Locate the cell with the specified text and output its (X, Y) center coordinate. 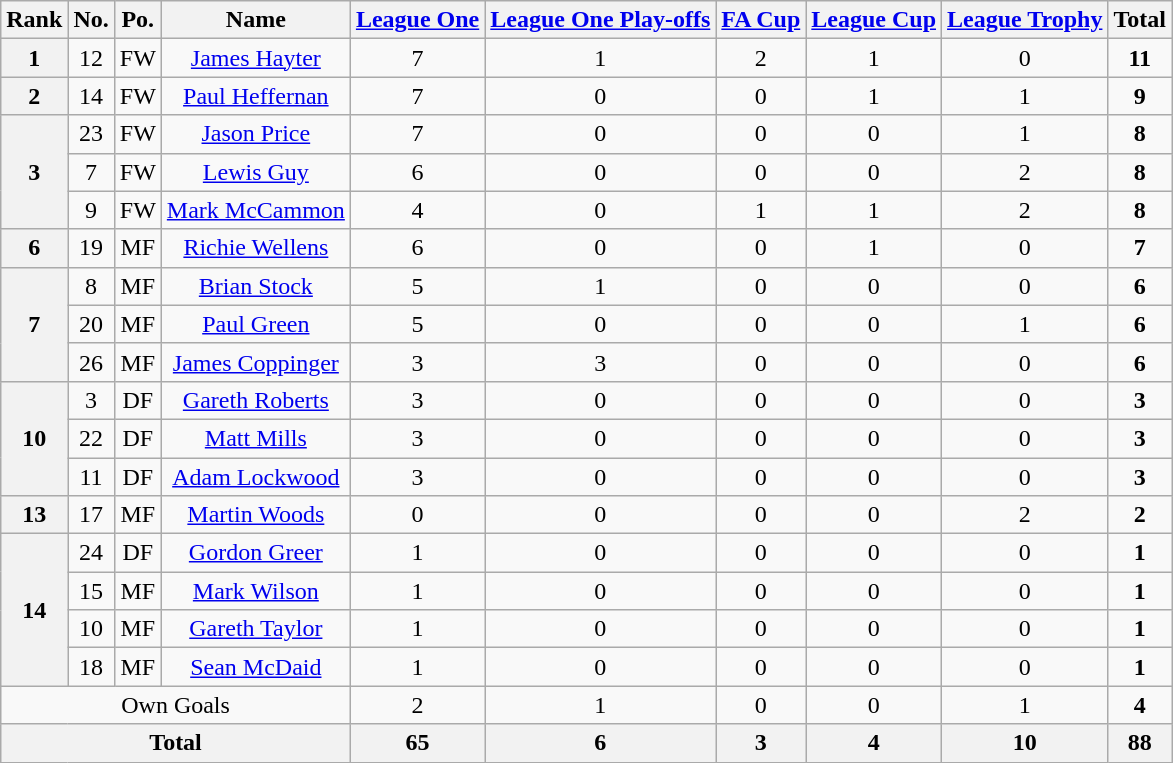
James Hayter (256, 58)
Gareth Roberts (256, 400)
15 (91, 591)
65 (417, 743)
13 (34, 515)
18 (91, 667)
James Coppinger (256, 362)
20 (91, 324)
88 (1140, 743)
Po. (138, 20)
No. (91, 20)
23 (91, 134)
19 (91, 248)
Mark Wilson (256, 591)
Richie Wellens (256, 248)
Jason Price (256, 134)
Rank (34, 20)
Own Goals (176, 705)
24 (91, 553)
FA Cup (761, 20)
League Cup (874, 20)
League One Play-offs (600, 20)
Name (256, 20)
Brian Stock (256, 286)
Mark McCammon (256, 210)
Gordon Greer (256, 553)
Matt Mills (256, 438)
17 (91, 515)
Gareth Taylor (256, 629)
26 (91, 362)
22 (91, 438)
Paul Green (256, 324)
Sean McDaid (256, 667)
Martin Woods (256, 515)
Lewis Guy (256, 172)
Paul Heffernan (256, 96)
12 (91, 58)
League One (417, 20)
Adam Lockwood (256, 477)
League Trophy (1025, 20)
